Identify which cell holds the provided text, then report its (x, y) central coordinate. 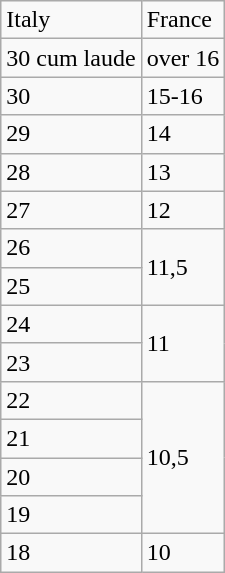
13 (183, 172)
30 cum laude (71, 58)
22 (71, 400)
11 (183, 343)
21 (71, 438)
30 (71, 96)
14 (183, 134)
10 (183, 553)
27 (71, 210)
15-16 (183, 96)
12 (183, 210)
19 (71, 515)
18 (71, 553)
26 (71, 248)
10,5 (183, 457)
24 (71, 324)
over 16 (183, 58)
20 (71, 477)
28 (71, 172)
France (183, 20)
29 (71, 134)
23 (71, 362)
11,5 (183, 267)
25 (71, 286)
Italy (71, 20)
